Provide the [x, y] coordinate of the cell's center where the given text is located.  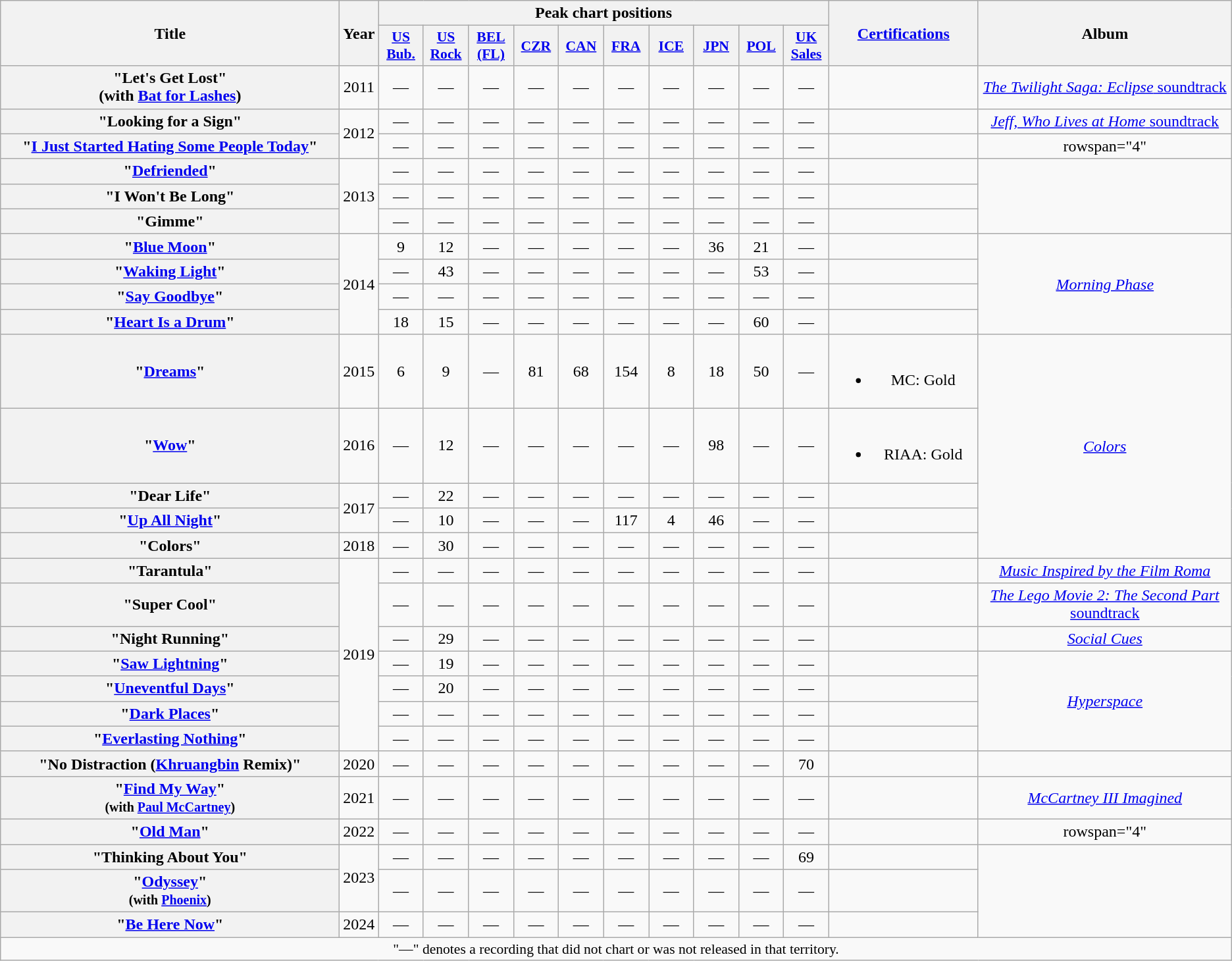
"No Distraction (Khruangbin Remix)" [170, 764]
"Saw Lightning" [170, 663]
6 [401, 371]
UKSales [806, 46]
"Blue Moon" [170, 246]
60 [761, 322]
"Up All Night" [170, 521]
"Everlasting Nothing" [170, 739]
"Thinking About You" [170, 856]
BEL(FL) [491, 46]
Peak chart positions [603, 13]
"Say Goodbye" [170, 296]
2024 [359, 925]
22 [446, 496]
2021 [359, 798]
43 [446, 271]
10 [446, 521]
2020 [359, 764]
20 [446, 688]
"Uneventful Days" [170, 688]
CAN [581, 46]
FRA [626, 46]
"Super Cool" [170, 604]
"—" denotes a recording that did not chart or was not released in that territory. [616, 949]
46 [716, 521]
ICE [671, 46]
2019 [359, 654]
"Dark Places" [170, 714]
"Odyssey"(with Phoenix) [170, 891]
Morning Phase [1104, 284]
8 [671, 371]
"Find My Way"(with Paul McCartney) [170, 798]
"Colors" [170, 546]
15 [446, 322]
"Tarantula" [170, 571]
POL [761, 46]
Music Inspired by the Film Roma [1104, 571]
98 [716, 446]
"I Won't Be Long" [170, 196]
"Let's Get Lost"(with Bat for Lashes) [170, 87]
2023 [359, 878]
70 [806, 764]
2017 [359, 508]
19 [446, 663]
2015 [359, 371]
36 [716, 246]
2014 [359, 284]
69 [806, 856]
2013 [359, 196]
53 [761, 271]
MC: Gold [903, 371]
2011 [359, 87]
RIAA: Gold [903, 446]
"Old Man" [170, 831]
81 [536, 371]
Colors [1104, 446]
USBub. [401, 46]
"Looking for a Sign" [170, 121]
117 [626, 521]
"I Just Started Hating Some People Today" [170, 146]
Jeff, Who Lives at Home soundtrack [1104, 121]
2012 [359, 134]
4 [671, 521]
Social Cues [1104, 638]
"Dreams" [170, 371]
Title [170, 33]
"Wow" [170, 446]
"Heart Is a Drum" [170, 322]
154 [626, 371]
USRock [446, 46]
29 [446, 638]
"Defriended" [170, 171]
50 [761, 371]
"Dear Life" [170, 496]
"Be Here Now" [170, 925]
2018 [359, 546]
The Twilight Saga: Eclipse soundtrack [1104, 87]
"Gimme" [170, 221]
21 [761, 246]
Hyperspace [1104, 701]
"Waking Light" [170, 271]
Certifications [903, 33]
The Lego Movie 2: The Second Part soundtrack [1104, 604]
CZR [536, 46]
JPN [716, 46]
Year [359, 33]
"Night Running" [170, 638]
Album [1104, 33]
2022 [359, 831]
2016 [359, 446]
68 [581, 371]
McCartney III Imagined [1104, 798]
30 [446, 546]
